Output the (x, y) coordinate of the center of the cell containing the given text.  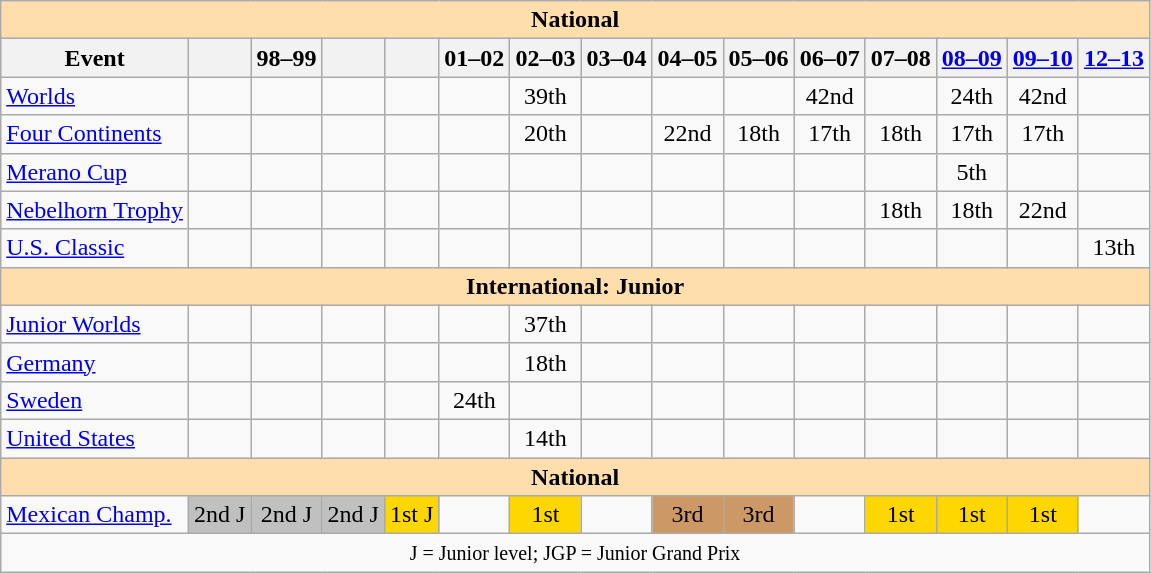
98–99 (286, 58)
37th (546, 324)
Event (95, 58)
09–10 (1042, 58)
Germany (95, 362)
United States (95, 438)
Worlds (95, 96)
04–05 (688, 58)
J = Junior level; JGP = Junior Grand Prix (576, 553)
International: Junior (576, 286)
01–02 (474, 58)
Four Continents (95, 134)
03–04 (616, 58)
1st J (411, 515)
Sweden (95, 400)
Merano Cup (95, 172)
U.S. Classic (95, 248)
14th (546, 438)
Junior Worlds (95, 324)
Mexican Champ. (95, 515)
02–03 (546, 58)
13th (1114, 248)
12–13 (1114, 58)
5th (972, 172)
07–08 (900, 58)
06–07 (830, 58)
39th (546, 96)
08–09 (972, 58)
05–06 (758, 58)
Nebelhorn Trophy (95, 210)
20th (546, 134)
